For the text-containing cell, return its midpoint in [x, y] coordinate format. 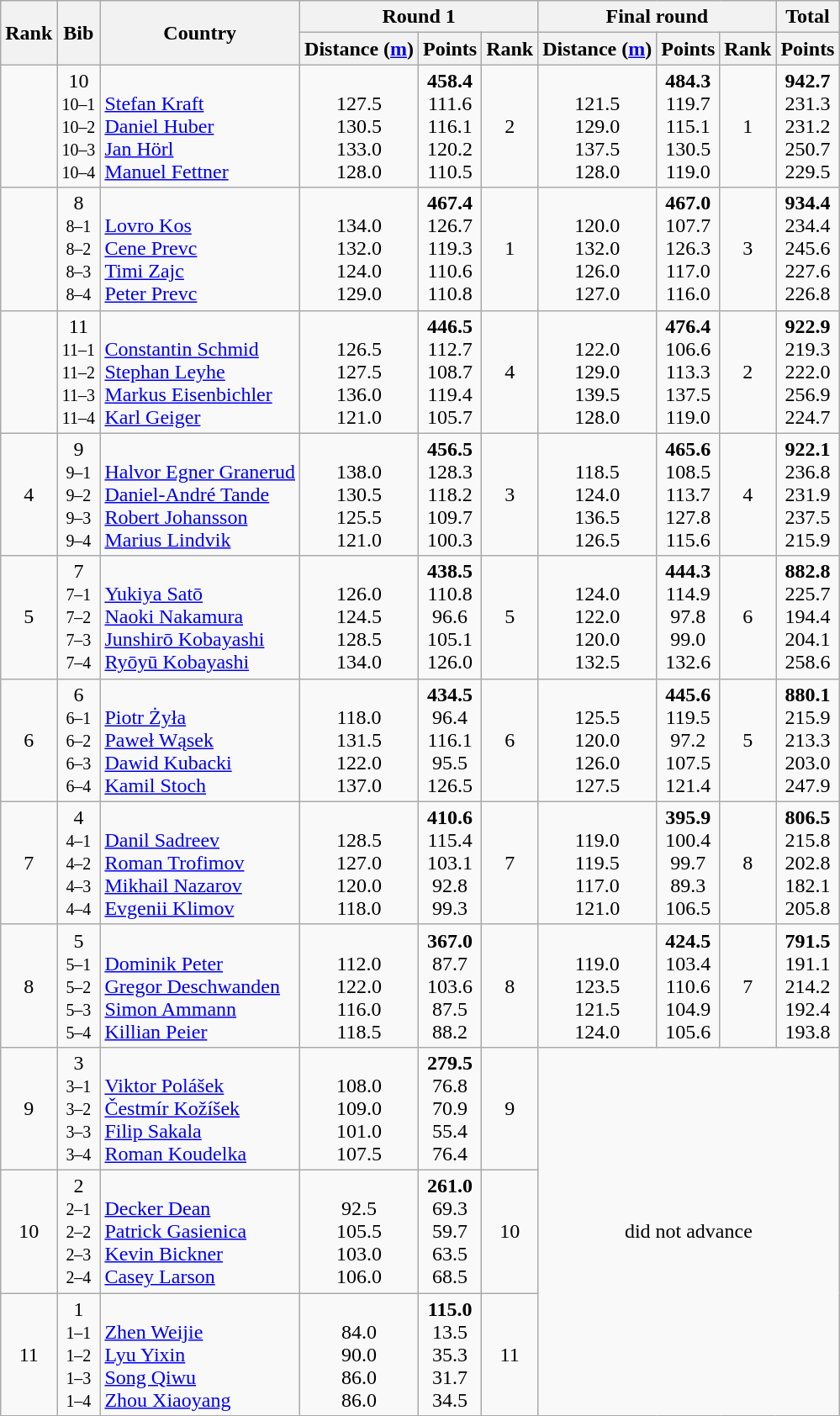
Decker DeanPatrick GasienicaKevin BicknerCasey Larson [200, 1231]
Zhen WeijieLyu YixinSong QiwuZhou Xiaoyang [200, 1355]
1010–110–210–310–4 [79, 126]
465.6108.5113.7127.8115.6 [688, 494]
33–13–23–33–4 [79, 1108]
92.5105.5103.0106.0 [360, 1231]
Total [807, 17]
124.0122.0120.0132.5 [597, 617]
922.1236.8231.9237.5215.9 [807, 494]
11–11–21–31–4 [79, 1355]
Stefan KraftDaniel HuberJan HörlManuel Fettner [200, 126]
115.013.535.331.734.5 [451, 1355]
445.6119.597.2107.5121.4 [688, 740]
476.4106.6113.3137.5119.0 [688, 372]
Viktor PolášekČestmír KožíšekFilip SakalaRoman Koudelka [200, 1108]
Final round [658, 17]
99–19–29–39–4 [79, 494]
119.0119.5117.0121.0 [597, 863]
458.4111.6116.1120.2110.5 [451, 126]
Dominik PeterGregor DeschwandenSimon AmmannKillian Peier [200, 985]
127.5130.5133.0128.0 [360, 126]
22–12–22–32–4 [79, 1231]
Constantin SchmidStephan LeyheMarkus EisenbichlerKarl Geiger [200, 372]
367.087.7103.687.588.2 [451, 985]
942.7231.3231.2250.7229.5 [807, 126]
467.0107.7126.3117.0116.0 [688, 249]
134.0132.0124.0129.0 [360, 249]
Yukiya SatōNaoki NakamuraJunshirō KobayashiRyōyū Kobayashi [200, 617]
118.0131.5122.0137.0 [360, 740]
55–15–25–35–4 [79, 985]
88–18–28–38–4 [79, 249]
66–16–26–36–4 [79, 740]
Bib [79, 33]
456.5128.3118.2109.7100.3 [451, 494]
791.5191.1214.2192.4193.8 [807, 985]
Halvor Egner GranerudDaniel-André TandeRobert JohanssonMarius Lindvik [200, 494]
118.5124.0136.5126.5 [597, 494]
261.069.359.763.568.5 [451, 1231]
467.4126.7119.3110.6110.8 [451, 249]
880.1215.9213.3203.0247.9 [807, 740]
484.3119.7115.1130.5119.0 [688, 126]
410.6115.4103.192.899.3 [451, 863]
Round 1 [419, 17]
120.0132.0126.0127.0 [597, 249]
44–14–24–34–4 [79, 863]
434.596.4116.195.5126.5 [451, 740]
Lovro KosCene PrevcTimi ZajcPeter Prevc [200, 249]
922.9219.3222.0256.9224.7 [807, 372]
108.0109.0101.0107.5 [360, 1108]
did not advance [689, 1231]
934.4234.4245.6227.6226.8 [807, 249]
438.5110.896.6105.1126.0 [451, 617]
446.5112.7108.7119.4105.7 [451, 372]
84.090.086.086.0 [360, 1355]
77–17–27–37–4 [79, 617]
128.5127.0120.0118.0 [360, 863]
424.5103.4110.6104.9105.6 [688, 985]
Danil SadreevRoman TrofimovMikhail NazarovEvgenii Klimov [200, 863]
1111–111–211–311–4 [79, 372]
112.0122.0116.0118.5 [360, 985]
395.9100.499.789.3106.5 [688, 863]
121.5129.0137.5128.0 [597, 126]
126.5127.5136.0121.0 [360, 372]
279.576.870.955.476.4 [451, 1108]
138.0130.5125.5121.0 [360, 494]
122.0129.0139.5128.0 [597, 372]
Country [200, 33]
119.0123.5121.5124.0 [597, 985]
444.3114.997.899.0132.6 [688, 617]
125.5120.0126.0127.5 [597, 740]
Piotr ŻyłaPaweł WąsekDawid KubackiKamil Stoch [200, 740]
882.8225.7194.4204.1258.6 [807, 617]
126.0124.5128.5134.0 [360, 617]
806.5215.8202.8182.1205.8 [807, 863]
